Search for the cell housing the specified text and yield its (X, Y) center coordinate. 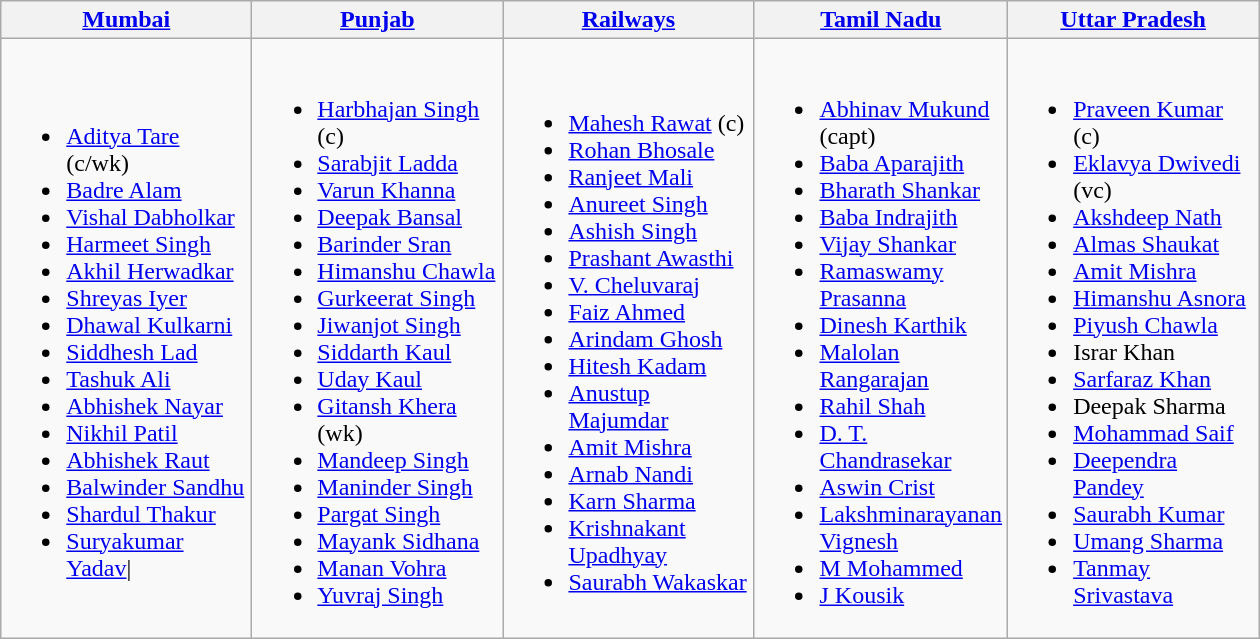
Uttar Pradesh (1134, 20)
Punjab (378, 20)
Mumbai (126, 20)
Railways (628, 20)
Tamil Nadu (881, 20)
